Pinpoint the cell where the given text exists, returning its [X, Y] midpoint coordinate. 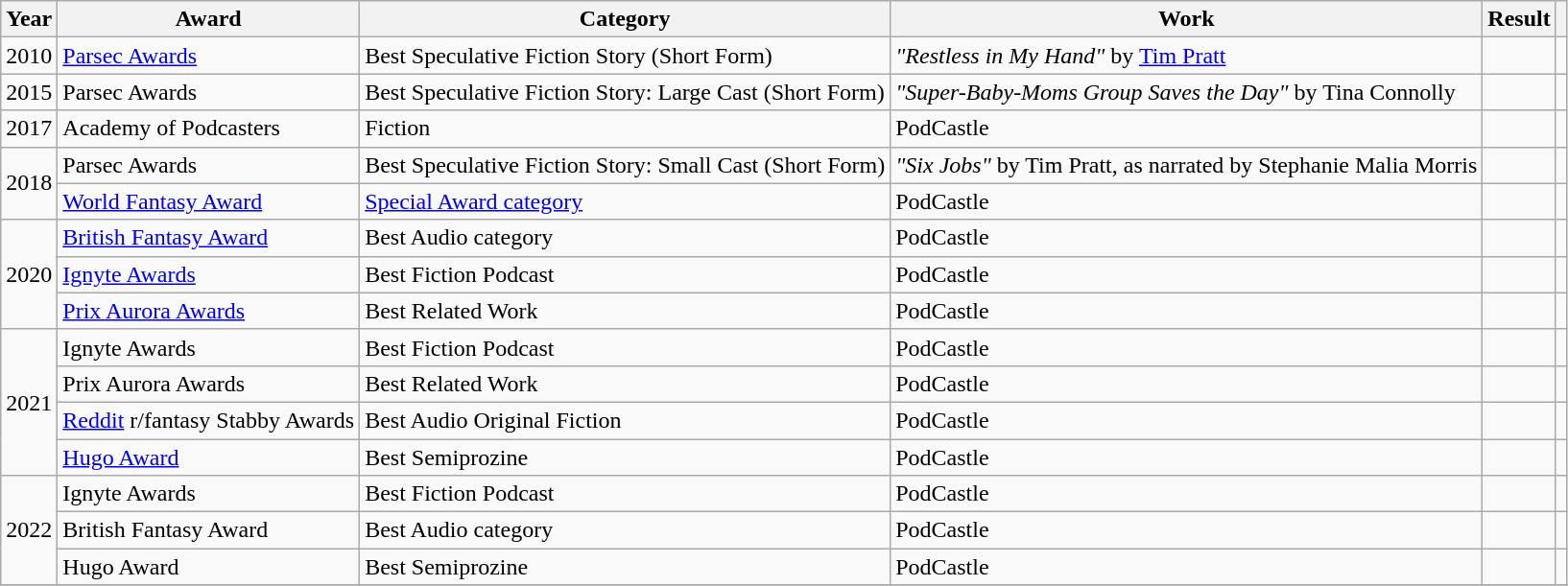
World Fantasy Award [209, 201]
2021 [29, 402]
2017 [29, 129]
2015 [29, 92]
Best Speculative Fiction Story: Small Cast (Short Form) [626, 165]
2018 [29, 183]
Best Speculative Fiction Story (Short Form) [626, 56]
"Six Jobs" by Tim Pratt, as narrated by Stephanie Malia Morris [1186, 165]
Result [1519, 19]
Award [209, 19]
Best Speculative Fiction Story: Large Cast (Short Form) [626, 92]
2022 [29, 530]
Work [1186, 19]
Best Audio Original Fiction [626, 420]
Special Award category [626, 201]
"Restless in My Hand" by Tim Pratt [1186, 56]
Category [626, 19]
"Super-Baby-Moms Group Saves the Day" by Tina Connolly [1186, 92]
Fiction [626, 129]
Academy of Podcasters [209, 129]
Reddit r/fantasy Stabby Awards [209, 420]
2020 [29, 274]
2010 [29, 56]
Year [29, 19]
